Extract the (X, Y) coordinate from the center of the cell holding the provided text.  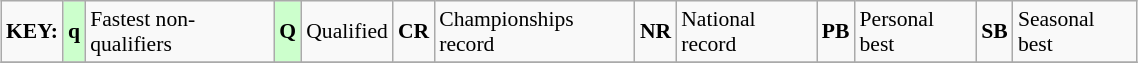
National record (746, 32)
Personal best (916, 32)
PB (836, 32)
NR (656, 32)
KEY: (32, 32)
Fastest non-qualifiers (180, 32)
Championships record (534, 32)
Q (288, 32)
Qualified (347, 32)
CR (414, 32)
SB (994, 32)
q (74, 32)
Seasonal best (1075, 32)
